For the text-containing cell, return its midpoint in (X, Y) coordinate format. 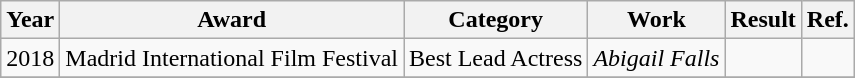
Abigail Falls (656, 58)
Award (232, 20)
2018 (30, 58)
Ref. (828, 20)
Madrid International Film Festival (232, 58)
Category (496, 20)
Work (656, 20)
Result (763, 20)
Best Lead Actress (496, 58)
Year (30, 20)
